Return (X, Y) of the center of cell containing provided text 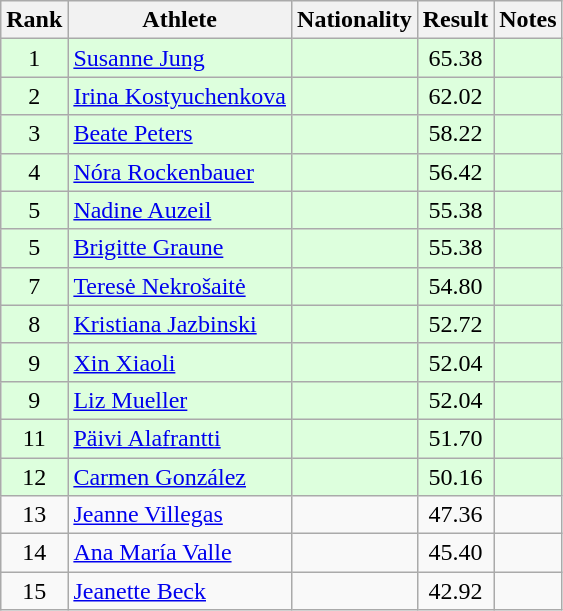
11 (34, 438)
13 (34, 515)
58.22 (455, 134)
Kristiana Jazbinski (180, 324)
Nadine Auzeil (180, 210)
Teresė Nekrošaitė (180, 286)
51.70 (455, 438)
4 (34, 172)
Carmen González (180, 477)
Nationality (355, 20)
62.02 (455, 96)
Brigitte Graune (180, 248)
1 (34, 58)
42.92 (455, 591)
56.42 (455, 172)
Irina Kostyuchenkova (180, 96)
2 (34, 96)
47.36 (455, 515)
Notes (528, 20)
Nóra Rockenbauer (180, 172)
3 (34, 134)
Xin Xiaoli (180, 362)
54.80 (455, 286)
8 (34, 324)
7 (34, 286)
14 (34, 553)
Päivi Alafrantti (180, 438)
Athlete (180, 20)
15 (34, 591)
Jeanne Villegas (180, 515)
Liz Mueller (180, 400)
Beate Peters (180, 134)
Susanne Jung (180, 58)
Ana María Valle (180, 553)
52.72 (455, 324)
Rank (34, 20)
12 (34, 477)
65.38 (455, 58)
Jeanette Beck (180, 591)
50.16 (455, 477)
Result (455, 20)
45.40 (455, 553)
